From the cell containing the given text, extract its center point as (X, Y) coordinate. 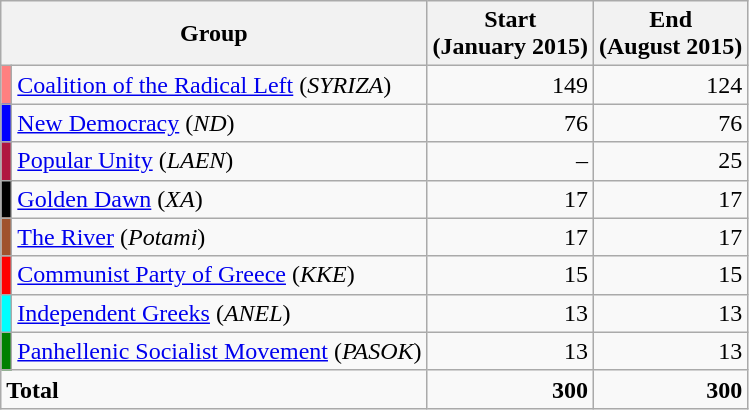
124 (670, 85)
149 (510, 85)
New Democracy (ND) (220, 123)
Golden Dawn (XA) (220, 199)
Total (214, 389)
Panhellenic Socialist Movement (PASOK) (220, 351)
Coalition of the Radical Left (SYRIZA) (220, 85)
Independent Greeks (ANEL) (220, 313)
The River (Potami) (220, 237)
End(August 2015) (670, 34)
Start(January 2015) (510, 34)
25 (670, 161)
Communist Party of Greece (KKE) (220, 275)
– (510, 161)
Popular Unity (LAEN) (220, 161)
Group (214, 34)
